From the cell containing the given text, extract its center point as (x, y) coordinate. 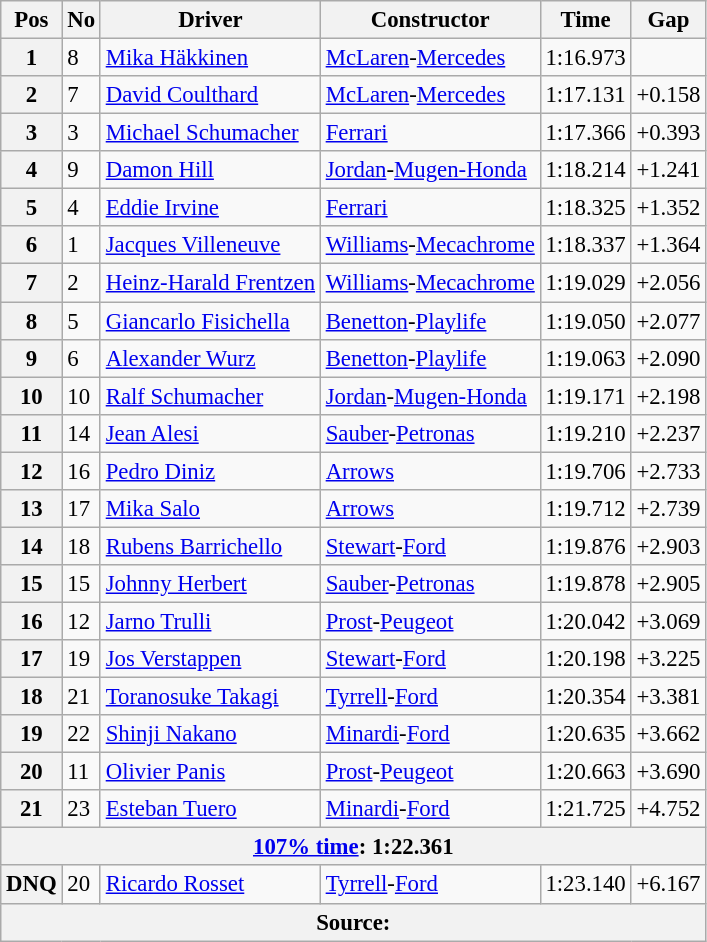
1:19.050 (586, 321)
Mika Häkkinen (210, 58)
Jarno Trulli (210, 621)
+1.364 (668, 245)
1:20.663 (586, 772)
Pos (32, 20)
Gap (668, 20)
Mika Salo (210, 509)
+3.690 (668, 772)
1:19.876 (586, 546)
+2.739 (668, 509)
1:19.210 (586, 433)
1:16.973 (586, 58)
1:23.140 (586, 885)
+1.241 (668, 170)
1:19.706 (586, 471)
Ricardo Rosset (210, 885)
No (81, 20)
Heinz-Harald Frentzen (210, 283)
23 (81, 809)
1:19.878 (586, 584)
Pedro Diniz (210, 471)
+2.237 (668, 433)
1:19.171 (586, 396)
+3.381 (668, 697)
+3.662 (668, 734)
1:21.725 (586, 809)
Giancarlo Fisichella (210, 321)
1:20.635 (586, 734)
Alexander Wurz (210, 358)
Eddie Irvine (210, 208)
+2.056 (668, 283)
1:18.325 (586, 208)
Driver (210, 20)
107% time: 1:22.361 (354, 847)
Toranosuke Takagi (210, 697)
1:17.366 (586, 133)
Jean Alesi (210, 433)
Johnny Herbert (210, 584)
1:18.214 (586, 170)
13 (32, 509)
+6.167 (668, 885)
1:18.337 (586, 245)
1:17.131 (586, 95)
+2.733 (668, 471)
Rubens Barrichello (210, 546)
+0.158 (668, 95)
1:20.354 (586, 697)
+0.393 (668, 133)
Source: (354, 922)
1:19.063 (586, 358)
+4.752 (668, 809)
1:19.712 (586, 509)
+3.225 (668, 659)
+2.077 (668, 321)
Damon Hill (210, 170)
+2.903 (668, 546)
+3.069 (668, 621)
22 (81, 734)
DNQ (32, 885)
David Coulthard (210, 95)
Jos Verstappen (210, 659)
+1.352 (668, 208)
1:20.042 (586, 621)
+2.090 (668, 358)
Olivier Panis (210, 772)
Esteban Tuero (210, 809)
Jacques Villeneuve (210, 245)
Time (586, 20)
+2.905 (668, 584)
Constructor (430, 20)
Michael Schumacher (210, 133)
Ralf Schumacher (210, 396)
1:20.198 (586, 659)
Shinji Nakano (210, 734)
+2.198 (668, 396)
1:19.029 (586, 283)
